Locate the cell with the specified text and output its [X, Y] center coordinate. 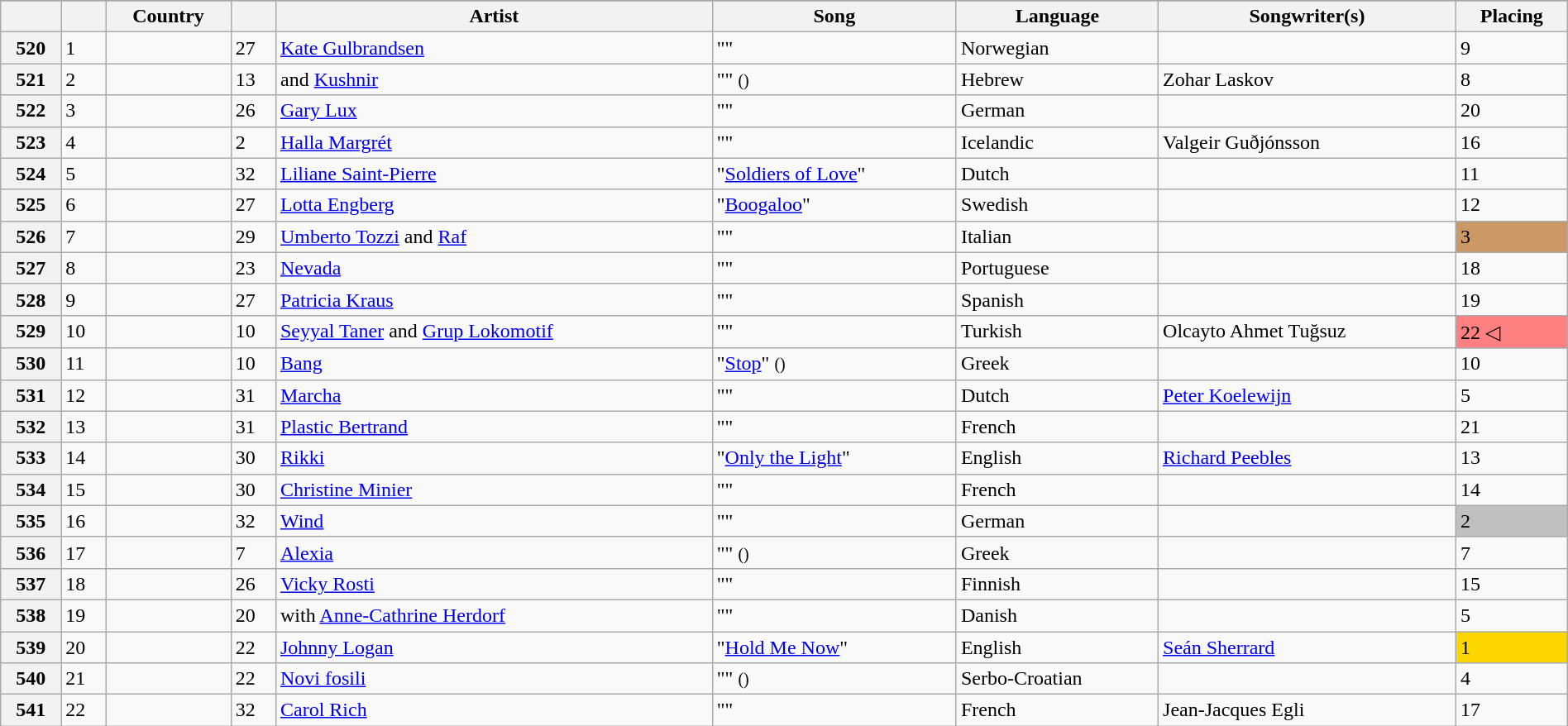
537 [31, 584]
Carol Rich [494, 710]
Wind [494, 521]
Danish [1057, 615]
and Kushnir [494, 79]
Turkish [1057, 332]
Kate Gulbrandsen [494, 48]
Spanish [1057, 299]
Artist [494, 17]
541 [31, 710]
"Hold Me Now" [834, 647]
Nevada [494, 268]
Christine Minier [494, 490]
536 [31, 552]
Portuguese [1057, 268]
533 [31, 458]
23 [253, 268]
539 [31, 647]
"Only the Light" [834, 458]
Serbo-Croatian [1057, 679]
525 [31, 205]
Gary Lux [494, 111]
Richard Peebles [1307, 458]
Placing [1512, 17]
522 [31, 111]
Valgeir Guðjónsson [1307, 142]
Plastic Bertrand [494, 427]
Peter Koelewijn [1307, 395]
Song [834, 17]
Rikki [494, 458]
520 [31, 48]
29 [253, 236]
"Boogaloo" [834, 205]
6 [84, 205]
Zohar Laskov [1307, 79]
538 [31, 615]
540 [31, 679]
534 [31, 490]
535 [31, 521]
Language [1057, 17]
Songwriter(s) [1307, 17]
523 [31, 142]
Patricia Kraus [494, 299]
22 ◁ [1512, 332]
Hebrew [1057, 79]
529 [31, 332]
Jean-Jacques Egli [1307, 710]
Finnish [1057, 584]
Norwegian [1057, 48]
Seyyal Taner and Grup Lokomotif [494, 332]
532 [31, 427]
Liliane Saint-Pierre [494, 174]
527 [31, 268]
Swedish [1057, 205]
Lotta Engberg [494, 205]
Country [169, 17]
Bang [494, 364]
Novi fosili [494, 679]
Halla Margrét [494, 142]
528 [31, 299]
526 [31, 236]
Alexia [494, 552]
531 [31, 395]
Icelandic [1057, 142]
"Stop" () [834, 364]
Italian [1057, 236]
521 [31, 79]
Marcha [494, 395]
530 [31, 364]
Seán Sherrard [1307, 647]
Umberto Tozzi and Raf [494, 236]
Olcayto Ahmet Tuğsuz [1307, 332]
"Soldiers of Love" [834, 174]
Johnny Logan [494, 647]
Vicky Rosti [494, 584]
with Anne-Cathrine Herdorf [494, 615]
524 [31, 174]
